Output the [X, Y] coordinate of the center of the cell containing the given text.  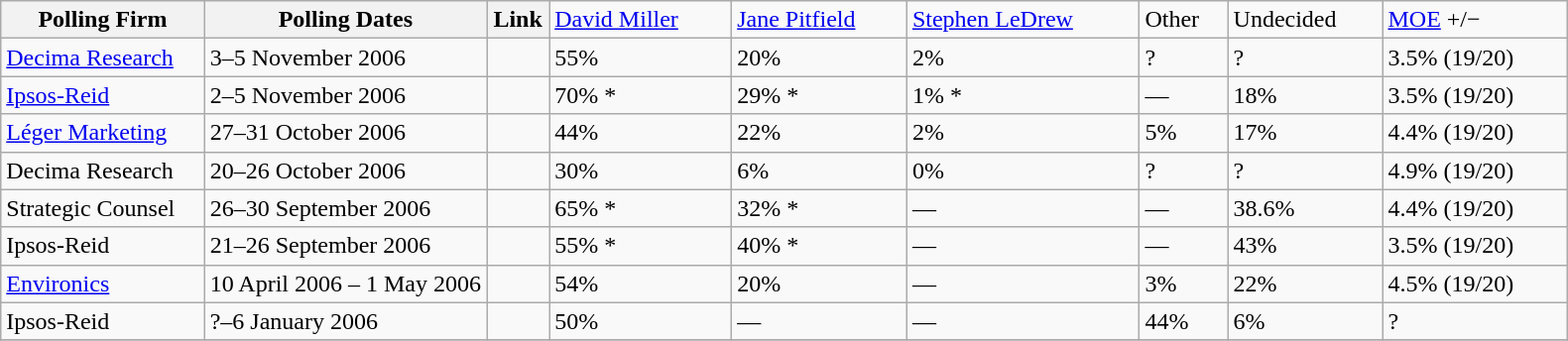
Undecided [1305, 20]
40% * [819, 246]
Link [518, 20]
32% * [819, 208]
Other [1184, 20]
70% * [641, 95]
Polling Firm [103, 20]
Strategic Counsel [103, 208]
27–31 October 2006 [345, 133]
3–5 November 2006 [345, 57]
Polling Dates [345, 20]
10 April 2006 – 1 May 2006 [345, 284]
43% [1305, 246]
20–26 October 2006 [345, 170]
1% * [1024, 95]
55% * [641, 246]
65% * [641, 208]
2–5 November 2006 [345, 95]
David Miller [641, 20]
18% [1305, 95]
3% [1184, 284]
38.6% [1305, 208]
MOE +/− [1476, 20]
21–26 September 2006 [345, 246]
5% [1184, 133]
26–30 September 2006 [345, 208]
54% [641, 284]
30% [641, 170]
Environics [103, 284]
Léger Marketing [103, 133]
?–6 January 2006 [345, 321]
Stephen LeDrew [1024, 20]
55% [641, 57]
Jane Pitfield [819, 20]
50% [641, 321]
29% * [819, 95]
0% [1024, 170]
4.5% (19/20) [1476, 284]
4.9% (19/20) [1476, 170]
17% [1305, 133]
